Determine the [X, Y] coordinate at the center of the cell enclosing the given text.  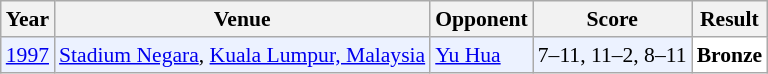
Year [28, 19]
Bronze [730, 55]
Result [730, 19]
Score [612, 19]
7–11, 11–2, 8–11 [612, 55]
Opponent [482, 19]
1997 [28, 55]
Stadium Negara, Kuala Lumpur, Malaysia [242, 55]
Venue [242, 19]
Yu Hua [482, 55]
